Provide the [x, y] coordinate of the cell's center where the given text is located.  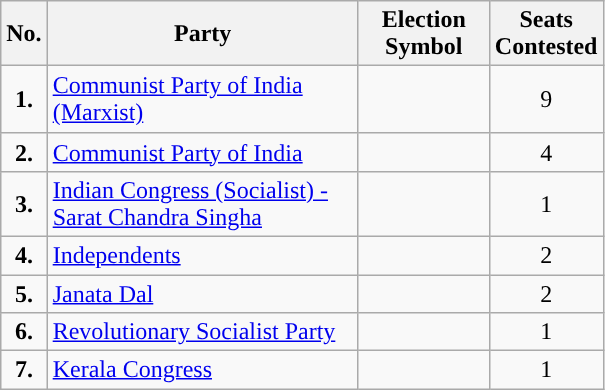
Party [202, 34]
Election Symbol [424, 34]
4. [24, 255]
9 [546, 100]
Communist Party of India [202, 152]
Communist Party of India (Marxist) [202, 100]
2. [24, 152]
Kerala Congress [202, 370]
7. [24, 370]
Janata Dal [202, 293]
6. [24, 332]
4 [546, 152]
Seats Contested [546, 34]
1. [24, 100]
Independents [202, 255]
Indian Congress (Socialist) - Sarat Chandra Singha [202, 204]
Revolutionary Socialist Party [202, 332]
5. [24, 293]
No. [24, 34]
3. [24, 204]
